Capture the cell that displays the provided text and extract its [X, Y] central coordinate. 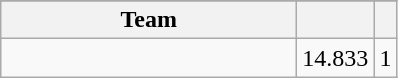
1 [386, 58]
Team [149, 20]
14.833 [336, 58]
